Locate the cell with the specified text and output its (x, y) center coordinate. 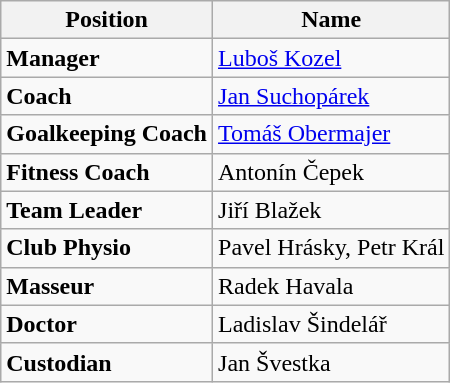
Club Physio (107, 248)
Masseur (107, 286)
Fitness Coach (107, 172)
Jan Suchopárek (332, 96)
Name (332, 20)
Team Leader (107, 210)
Manager (107, 58)
Jan Švestka (332, 362)
Position (107, 20)
Coach (107, 96)
Pavel Hrásky, Petr Král (332, 248)
Tomáš Obermajer (332, 134)
Jiří Blažek (332, 210)
Antonín Čepek (332, 172)
Custodian (107, 362)
Doctor (107, 324)
Luboš Kozel (332, 58)
Goalkeeping Coach (107, 134)
Ladislav Šindelář (332, 324)
Radek Havala (332, 286)
